Find where the given text appears and provide that cell's center as (X, Y) coordinate. 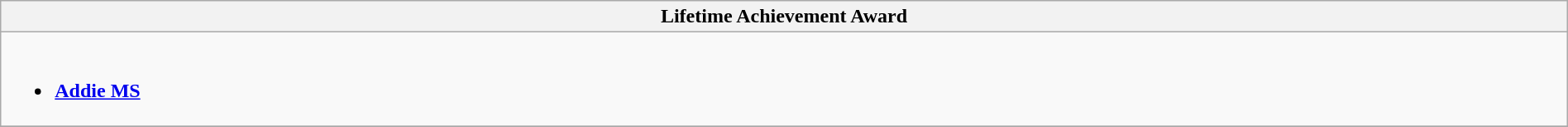
Lifetime Achievement Award (784, 17)
Addie MS (784, 80)
